Output the (x, y) coordinate of the center of the cell containing the given text.  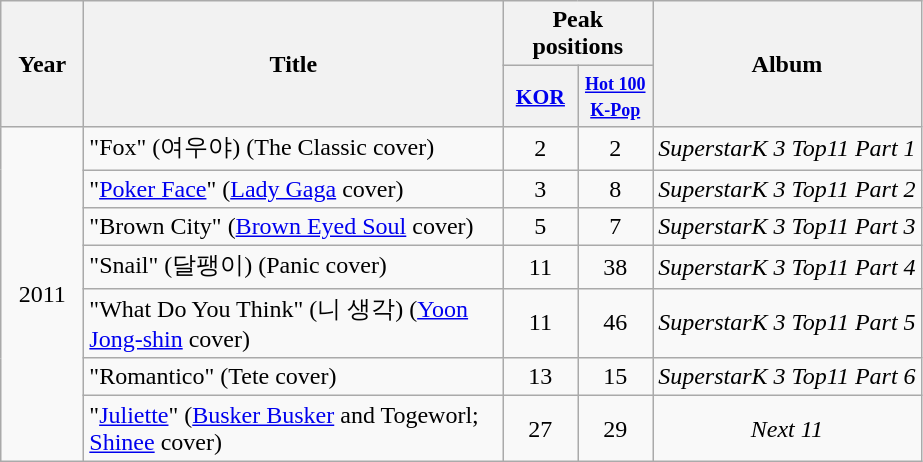
7 (616, 227)
SuperstarK 3 Top11 Part 5 (787, 323)
13 (540, 377)
15 (616, 377)
Title (294, 64)
Album (787, 64)
Next 11 (787, 428)
KOR (540, 96)
5 (540, 227)
Year (42, 64)
SuperstarK 3 Top11 Part 6 (787, 377)
SuperstarK 3 Top11 Part 3 (787, 227)
SuperstarK 3 Top11 Part 1 (787, 148)
"Brown City" (Brown Eyed Soul cover) (294, 227)
Peak positions (578, 34)
46 (616, 323)
38 (616, 268)
"Fox" (여우야) (The Classic cover) (294, 148)
"Juliette" (Busker Busker and Togeworl; Shinee cover) (294, 428)
29 (616, 428)
"What Do You Think" (니 생각) (Yoon Jong-shin cover) (294, 323)
Hot 100K-Pop (616, 96)
27 (540, 428)
"Poker Face" (Lady Gaga cover) (294, 189)
"Romantico" (Tete cover) (294, 377)
SuperstarK 3 Top11 Part 2 (787, 189)
8 (616, 189)
"Snail" (달팽이) (Panic cover) (294, 268)
2011 (42, 294)
SuperstarK 3 Top11 Part 4 (787, 268)
3 (540, 189)
